Search for the cell housing the specified text and yield its [X, Y] center coordinate. 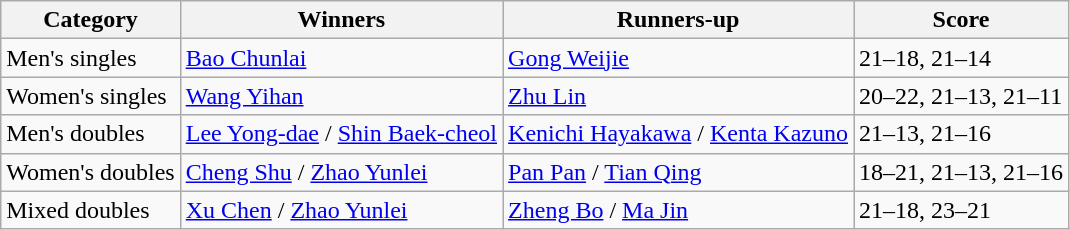
Kenichi Hayakawa / Kenta Kazuno [678, 134]
21–18, 23–21 [962, 210]
20–22, 21–13, 21–11 [962, 96]
Xu Chen / Zhao Yunlei [341, 210]
Women's doubles [90, 172]
Gong Weijie [678, 58]
Category [90, 20]
18–21, 21–13, 21–16 [962, 172]
Runners-up [678, 20]
Cheng Shu / Zhao Yunlei [341, 172]
Lee Yong-dae / Shin Baek-cheol [341, 134]
Zhu Lin [678, 96]
Pan Pan / Tian Qing [678, 172]
Mixed doubles [90, 210]
Wang Yihan [341, 96]
Men's singles [90, 58]
21–13, 21–16 [962, 134]
Bao Chunlai [341, 58]
Zheng Bo / Ma Jin [678, 210]
Women's singles [90, 96]
Men's doubles [90, 134]
21–18, 21–14 [962, 58]
Score [962, 20]
Winners [341, 20]
